Scan for the cell matching the given text and deliver its (x, y) coordinate at center. 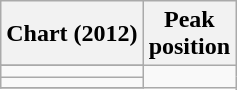
Chart (2012) (72, 34)
Peakposition (189, 34)
